Provide the [x, y] coordinate of the cell's center where the given text is located.  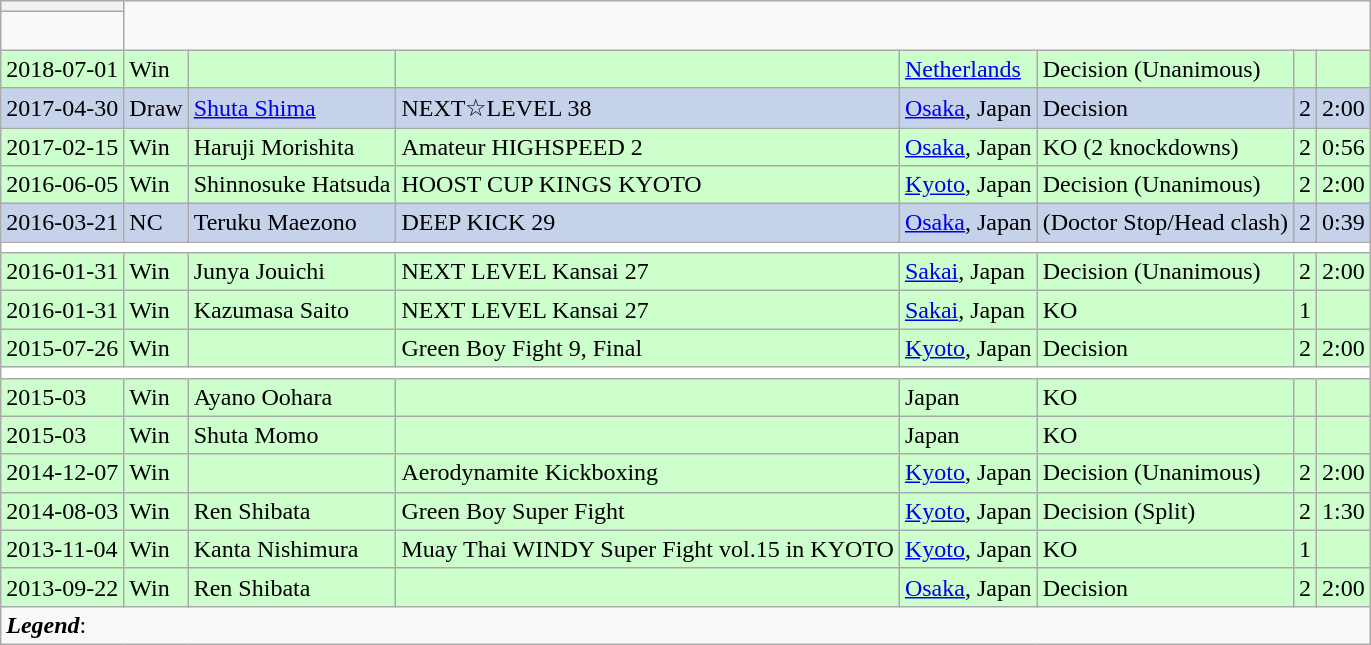
2014-08-03 [62, 511]
Draw [156, 108]
Ayano Oohara [292, 397]
1:30 [1344, 511]
Netherlands [968, 69]
Junya Jouichi [292, 272]
0:39 [1344, 223]
2017-04-30 [62, 108]
Kazumasa Saito [292, 310]
HOOST CUP KINGS KYOTO [648, 185]
(Doctor Stop/Head clash) [1165, 223]
2015-07-26 [62, 348]
Kanta Nishimura [292, 549]
2017-02-15 [62, 147]
2016-03-21 [62, 223]
Shuta Shima [292, 108]
Shinnosuke Hatsuda [292, 185]
Muay Thai WINDY Super Fight vol.15 in KYOTO [648, 549]
Aerodynamite Kickboxing [648, 473]
Haruji Morishita [292, 147]
KO (2 knockdowns) [1165, 147]
2016-06-05 [62, 185]
Amateur HIGHSPEED 2 [648, 147]
DEEP KICK 29 [648, 223]
2018-07-01 [62, 69]
NC [156, 223]
0:56 [1344, 147]
Teruku Maezono [292, 223]
2013-11-04 [62, 549]
Shuta Momo [292, 435]
Green Boy Super Fight [648, 511]
Legend: [686, 625]
Green Boy Fight 9, Final [648, 348]
Decision (Split) [1165, 511]
2014-12-07 [62, 473]
2013-09-22 [62, 587]
NEXT☆LEVEL 38 [648, 108]
